Identify which cell holds the provided text, then report its [x, y] central coordinate. 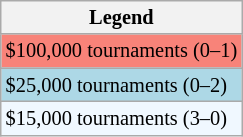
$100,000 tournaments (0–1) [122, 51]
Legend [122, 17]
$25,000 tournaments (0–2) [122, 85]
$15,000 tournaments (3–0) [122, 118]
